Output the [X, Y] coordinate of the center of the cell containing the given text.  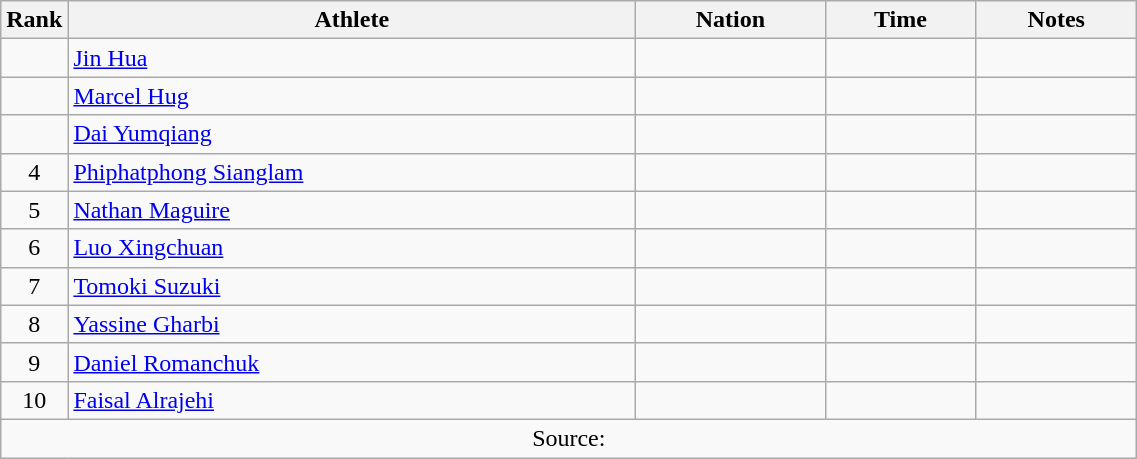
Dai Yumqiang [352, 134]
Phiphatphong Sianglam [352, 172]
Tomoki Suzuki [352, 286]
10 [34, 400]
Jin Hua [352, 58]
Daniel Romanchuk [352, 362]
Athlete [352, 20]
9 [34, 362]
4 [34, 172]
6 [34, 248]
Faisal Alrajehi [352, 400]
Nation [730, 20]
Nathan Maguire [352, 210]
Time [900, 20]
Luo Xingchuan [352, 248]
Yassine Gharbi [352, 324]
Marcel Hug [352, 96]
5 [34, 210]
Source: [569, 438]
7 [34, 286]
8 [34, 324]
Rank [34, 20]
Notes [1056, 20]
